Capture the cell that displays the provided text and extract its (x, y) central coordinate. 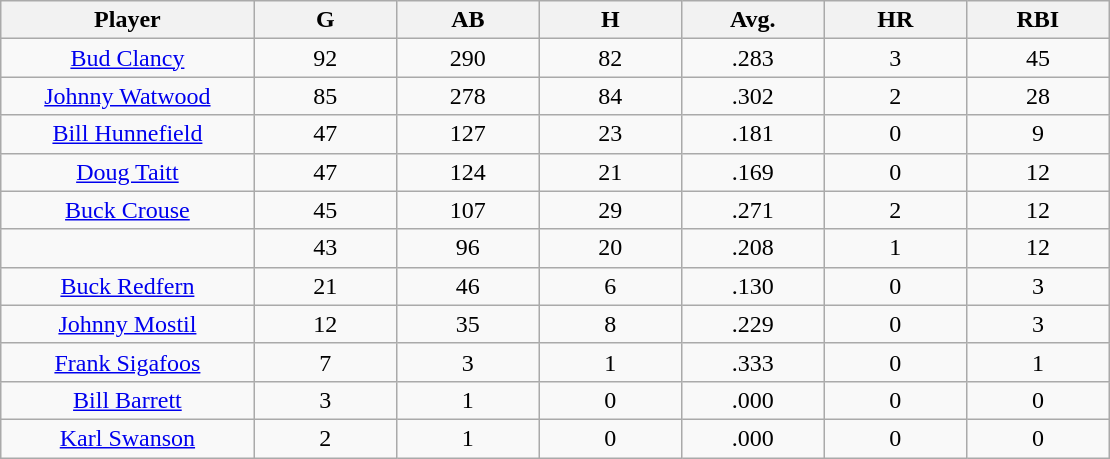
278 (468, 96)
7 (325, 362)
Johnny Mostil (128, 324)
124 (468, 172)
Frank Sigafoos (128, 362)
92 (325, 58)
6 (610, 286)
28 (1038, 96)
H (610, 20)
Buck Crouse (128, 210)
.229 (753, 324)
Bill Barrett (128, 400)
.333 (753, 362)
8 (610, 324)
Bud Clancy (128, 58)
23 (610, 134)
.130 (753, 286)
290 (468, 58)
107 (468, 210)
Player (128, 20)
Bill Hunnefield (128, 134)
84 (610, 96)
29 (610, 210)
20 (610, 248)
35 (468, 324)
.169 (753, 172)
Karl Swanson (128, 438)
.283 (753, 58)
HR (895, 20)
96 (468, 248)
RBI (1038, 20)
Avg. (753, 20)
G (325, 20)
85 (325, 96)
46 (468, 286)
.302 (753, 96)
Doug Taitt (128, 172)
.181 (753, 134)
43 (325, 248)
AB (468, 20)
Johnny Watwood (128, 96)
.208 (753, 248)
.271 (753, 210)
9 (1038, 134)
82 (610, 58)
Buck Redfern (128, 286)
127 (468, 134)
